Locate the cell with the specified text and output its (X, Y) center coordinate. 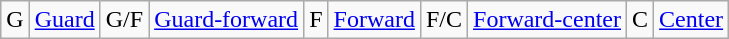
F (316, 20)
Center (692, 20)
Forward-center (548, 20)
Forward (374, 20)
C (640, 20)
Guard (64, 20)
F/C (444, 20)
G/F (124, 20)
G (15, 20)
Guard-forward (226, 20)
